Output the (X, Y) coordinate of the center of the cell containing the given text.  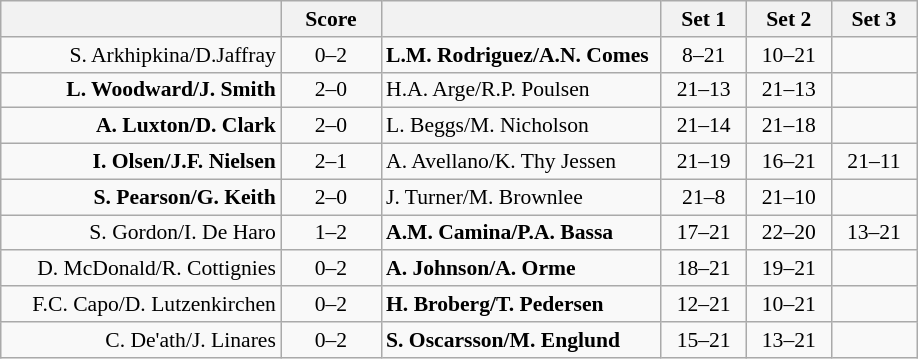
21–14 (704, 126)
A. Johnson/A. Orme (521, 269)
S. Oscarsson/M. Englund (521, 340)
21–19 (704, 162)
Score (331, 19)
17–21 (704, 233)
19–21 (788, 269)
L. Beggs/M. Nicholson (521, 126)
S. Arkhipkina/D.Jaffray (141, 55)
Set 3 (874, 19)
16–21 (788, 162)
12–21 (704, 304)
S. Gordon/I. De Haro (141, 233)
2–1 (331, 162)
A. Luxton/D. Clark (141, 126)
H. Broberg/T. Pedersen (521, 304)
L.M. Rodriguez/A.N. Comes (521, 55)
I. Olsen/J.F. Nielsen (141, 162)
15–21 (704, 340)
1–2 (331, 233)
J. Turner/M. Brownlee (521, 197)
D. McDonald/R. Cottignies (141, 269)
21–10 (788, 197)
21–11 (874, 162)
21–18 (788, 126)
18–21 (704, 269)
H.A. Arge/R.P. Poulsen (521, 90)
Set 1 (704, 19)
21–8 (704, 197)
22–20 (788, 233)
A.M. Camina/P.A. Bassa (521, 233)
8–21 (704, 55)
A. Avellano/K. Thy Jessen (521, 162)
L. Woodward/J. Smith (141, 90)
Set 2 (788, 19)
S. Pearson/G. Keith (141, 197)
C. De'ath/J. Linares (141, 340)
F.C. Capo/D. Lutzenkirchen (141, 304)
